Detect which cell encompasses the target text, then output its (x, y) center coordinate. 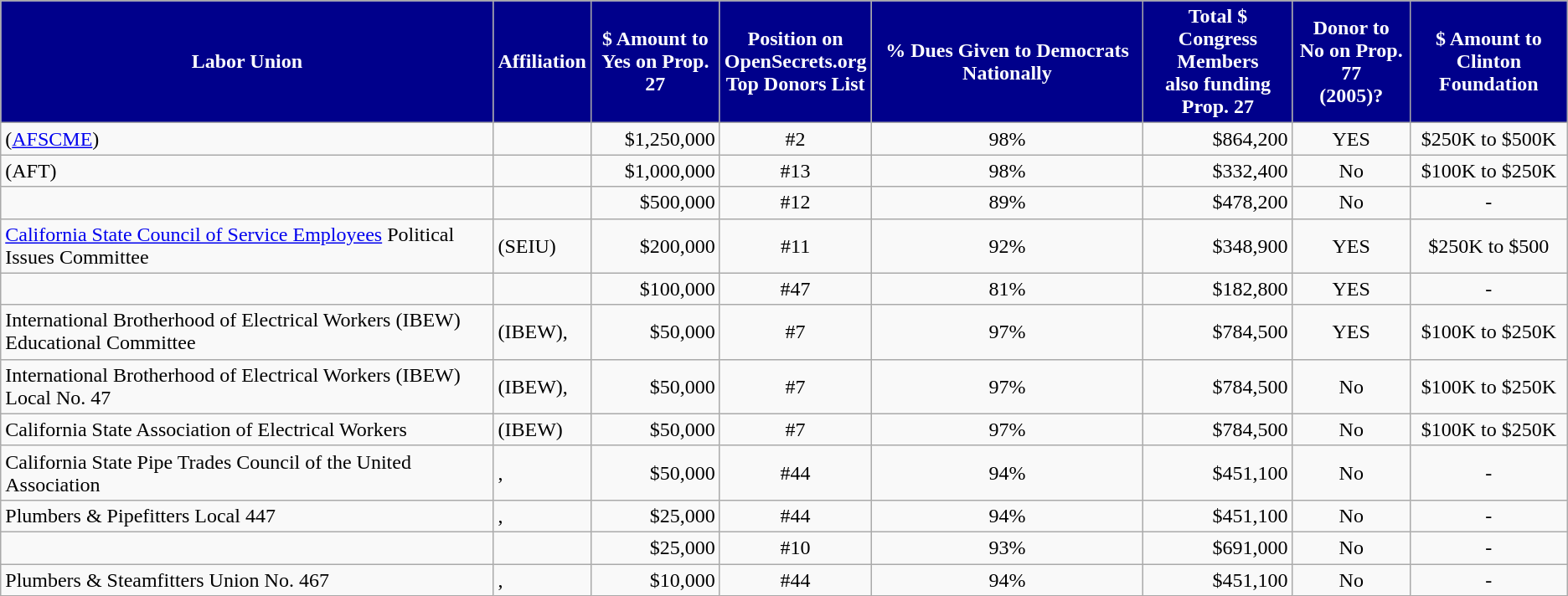
$1,250,000 (655, 139)
92% (1007, 246)
$10,000 (655, 580)
$ Amount toClinton Foundation (1488, 62)
California State Association of Electrical Workers (247, 429)
#2 (796, 139)
Affiliation (542, 62)
% Dues Given to Democrats Nationally (1007, 62)
#10 (796, 547)
(IBEW) (542, 429)
#11 (796, 246)
Labor Union (247, 62)
$182,800 (1218, 289)
$1,000,000 (655, 171)
Total $Congress Membersalso fundingProp. 27 (1218, 62)
#13 (796, 171)
Plumbers & Steamfitters Union No. 467 (247, 580)
Donor toNo on Prop. 77(2005)? (1351, 62)
89% (1007, 203)
(SEIU) (542, 246)
$200,000 (655, 246)
$348,900 (1218, 246)
#47 (796, 289)
California State Council of Service Employees Political Issues Committee (247, 246)
$332,400 (1218, 171)
International Brotherhood of Electrical Workers (IBEW) Local No. 47 (247, 387)
$478,200 (1218, 203)
Plumbers & Pipefitters Local 447 (247, 516)
$250K to $500K (1488, 139)
$ Amount toYes on Prop. 27 (655, 62)
Position onOpenSecrets.orgTop Donors List (796, 62)
#12 (796, 203)
$100,000 (655, 289)
$500,000 (655, 203)
93% (1007, 547)
$691,000 (1218, 547)
California State Pipe Trades Council of the United Association (247, 472)
International Brotherhood of Electrical Workers (IBEW) Educational Committee (247, 331)
(AFT) (247, 171)
(AFSCME) (247, 139)
$864,200 (1218, 139)
81% (1007, 289)
$250K to $500 (1488, 246)
